Return [X, Y] of the center of cell containing provided text 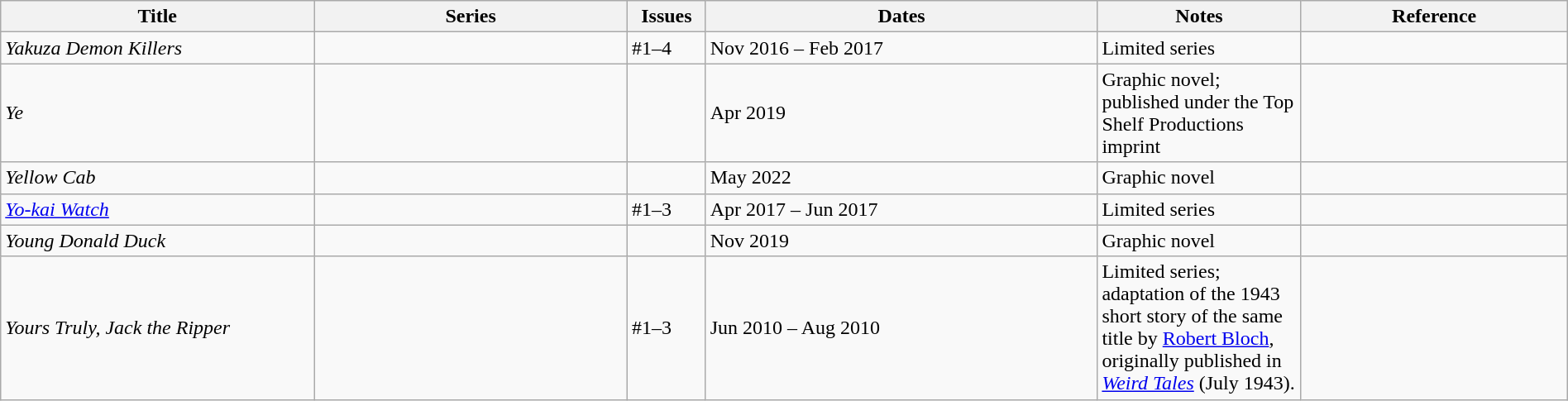
Graphic novel; published under the Top Shelf Productions imprint [1199, 112]
Apr 2019 [901, 112]
Dates [901, 17]
Apr 2017 – Jun 2017 [901, 209]
Yellow Cab [157, 178]
Ye [157, 112]
Issues [667, 17]
Nov 2016 – Feb 2017 [901, 48]
Yo-kai Watch [157, 209]
Limited series; adaptation of the 1943 short story of the same title by Robert Bloch, originally published in Weird Tales (July 1943). [1199, 327]
Yakuza Demon Killers [157, 48]
Reference [1434, 17]
Title [157, 17]
May 2022 [901, 178]
Series [471, 17]
Young Donald Duck [157, 241]
#1–4 [667, 48]
Notes [1199, 17]
Jun 2010 – Aug 2010 [901, 327]
Nov 2019 [901, 241]
Yours Truly, Jack the Ripper [157, 327]
